Determine the (x, y) coordinate at the center of the cell enclosing the given text.  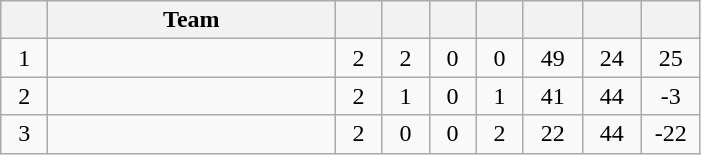
3 (24, 134)
22 (552, 134)
41 (552, 96)
-22 (670, 134)
25 (670, 58)
24 (612, 58)
49 (552, 58)
-3 (670, 96)
Team (192, 20)
